Detect which cell encompasses the target text, then output its (x, y) center coordinate. 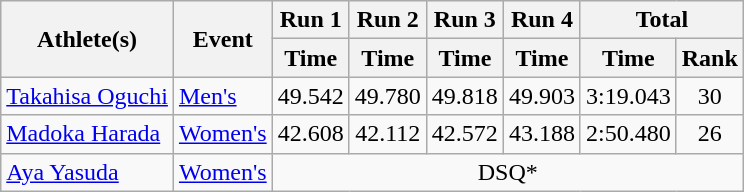
Aya Yasuda (88, 172)
Run 2 (388, 20)
Rank (710, 58)
Event (222, 39)
Men's (222, 96)
42.112 (388, 134)
Run 3 (464, 20)
Run 4 (542, 20)
Athlete(s) (88, 39)
42.572 (464, 134)
42.608 (310, 134)
26 (710, 134)
49.818 (464, 96)
49.780 (388, 96)
2:50.480 (628, 134)
3:19.043 (628, 96)
43.188 (542, 134)
Total (662, 20)
30 (710, 96)
Takahisa Oguchi (88, 96)
Madoka Harada (88, 134)
49.542 (310, 96)
49.903 (542, 96)
Run 1 (310, 20)
DSQ* (508, 172)
